Output the (x, y) coordinate of the center of the cell containing the given text.  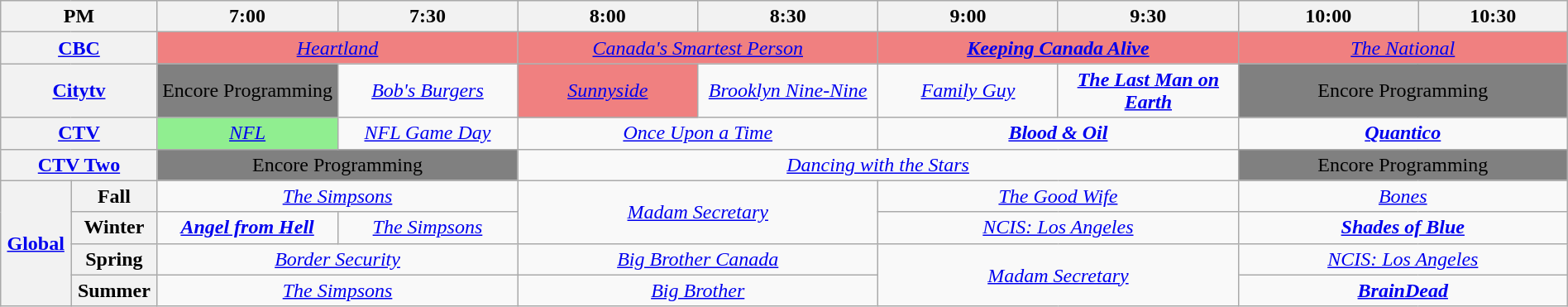
PM (79, 17)
Global (36, 243)
The Good Wife (1059, 196)
8:30 (788, 17)
Once Upon a Time (698, 133)
NFL Game Day (428, 133)
The Last Man on Earth (1148, 91)
Quantico (1403, 133)
9:00 (968, 17)
Big Brother Canada (698, 259)
8:00 (608, 17)
Angel from Hell (247, 228)
Summer (114, 290)
Bob's Burgers (428, 91)
Big Brother (698, 290)
Brooklyn Nine-Nine (788, 91)
Blood & Oil (1059, 133)
Border Security (337, 259)
7:00 (247, 17)
Bones (1403, 196)
Fall (114, 196)
Citytv (79, 91)
10:00 (1328, 17)
CTV (79, 133)
Shades of Blue (1403, 228)
Dancing with the Stars (878, 165)
CTV Two (79, 165)
Keeping Canada Alive (1059, 48)
9:30 (1148, 17)
The National (1403, 48)
Family Guy (968, 91)
10:30 (1493, 17)
NFL (247, 133)
Heartland (337, 48)
CBC (79, 48)
Sunnyside (608, 91)
Canada's Smartest Person (698, 48)
7:30 (428, 17)
Winter (114, 228)
Spring (114, 259)
BrainDead (1403, 290)
